Identify which cell holds the provided text, then report its (X, Y) central coordinate. 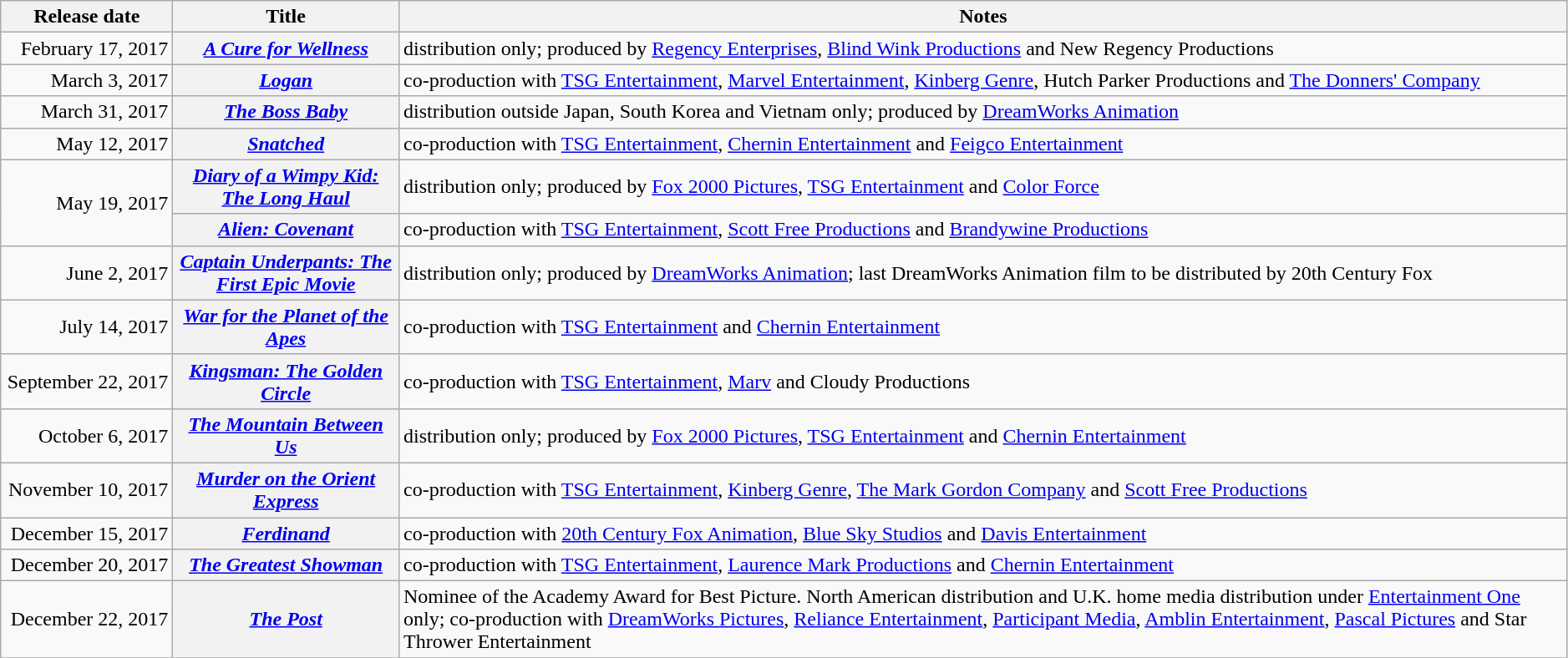
distribution only; produced by DreamWorks Animation; last DreamWorks Animation film to be distributed by 20th Century Fox (982, 272)
September 22, 2017 (87, 381)
co-production with TSG Entertainment, Marvel Entertainment, Kinberg Genre, Hutch Parker Productions and The Donners' Company (982, 80)
The Boss Baby (286, 112)
Alien: Covenant (286, 230)
November 10, 2017 (87, 489)
October 6, 2017 (87, 436)
Title (286, 17)
co-production with TSG Entertainment, Scott Free Productions and Brandywine Productions (982, 230)
December 20, 2017 (87, 565)
co-production with TSG Entertainment, Laurence Mark Productions and Chernin Entertainment (982, 565)
The Mountain Between Us (286, 436)
Release date (87, 17)
March 31, 2017 (87, 112)
A Cure for Wellness (286, 48)
Ferdinand (286, 534)
December 22, 2017 (87, 620)
Murder on the Orient Express (286, 489)
Diary of a Wimpy Kid: The Long Haul (286, 187)
June 2, 2017 (87, 272)
co-production with 20th Century Fox Animation, Blue Sky Studios and Davis Entertainment (982, 534)
Kingsman: The Golden Circle (286, 381)
The Post (286, 620)
War for the Planet of the Apes (286, 327)
May 12, 2017 (87, 144)
distribution only; produced by Fox 2000 Pictures, TSG Entertainment and Color Force (982, 187)
Snatched (286, 144)
December 15, 2017 (87, 534)
The Greatest Showman (286, 565)
co-production with TSG Entertainment and Chernin Entertainment (982, 327)
July 14, 2017 (87, 327)
Logan (286, 80)
distribution outside Japan, South Korea and Vietnam only; produced by DreamWorks Animation (982, 112)
distribution only; produced by Fox 2000 Pictures, TSG Entertainment and Chernin Entertainment (982, 436)
May 19, 2017 (87, 202)
March 3, 2017 (87, 80)
co-production with TSG Entertainment, Chernin Entertainment and Feigco Entertainment (982, 144)
co-production with TSG Entertainment, Marv and Cloudy Productions (982, 381)
February 17, 2017 (87, 48)
distribution only; produced by Regency Enterprises, Blind Wink Productions and New Regency Productions (982, 48)
Notes (982, 17)
co-production with TSG Entertainment, Kinberg Genre, The Mark Gordon Company and Scott Free Productions (982, 489)
Captain Underpants: The First Epic Movie (286, 272)
